Scan for the cell matching the given text and deliver its [x, y] coordinate at center. 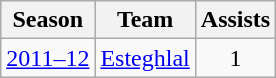
1 [235, 58]
Esteghlal [145, 58]
Team [145, 20]
2011–12 [48, 58]
Season [48, 20]
Assists [235, 20]
